Scan for the cell matching the given text and deliver its (X, Y) coordinate at center. 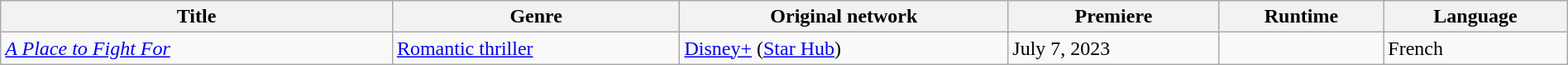
Language (1475, 17)
Genre (536, 17)
French (1475, 48)
Premiere (1113, 17)
Romantic thriller (536, 48)
July 7, 2023 (1113, 48)
A Place to Fight For (197, 48)
Original network (844, 17)
Runtime (1302, 17)
Disney+ (Star Hub) (844, 48)
Title (197, 17)
